Return the (x, y) coordinate for the center point of the cell that contains the specified text.  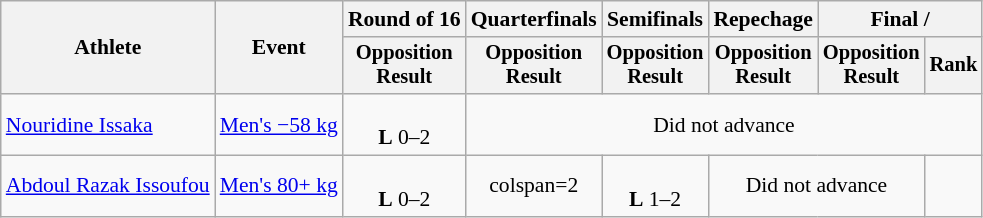
Nouridine Issaka (108, 124)
Men's 80+ kg (279, 186)
Athlete (108, 48)
Repechage (763, 19)
Final / (900, 19)
Quarterfinals (534, 19)
colspan=2 (534, 186)
Rank (954, 66)
L 1–2 (656, 186)
Men's −58 kg (279, 124)
Event (279, 48)
Round of 16 (404, 19)
Semifinals (656, 19)
Abdoul Razak Issoufou (108, 186)
